For the text-containing cell, return its midpoint in (X, Y) coordinate format. 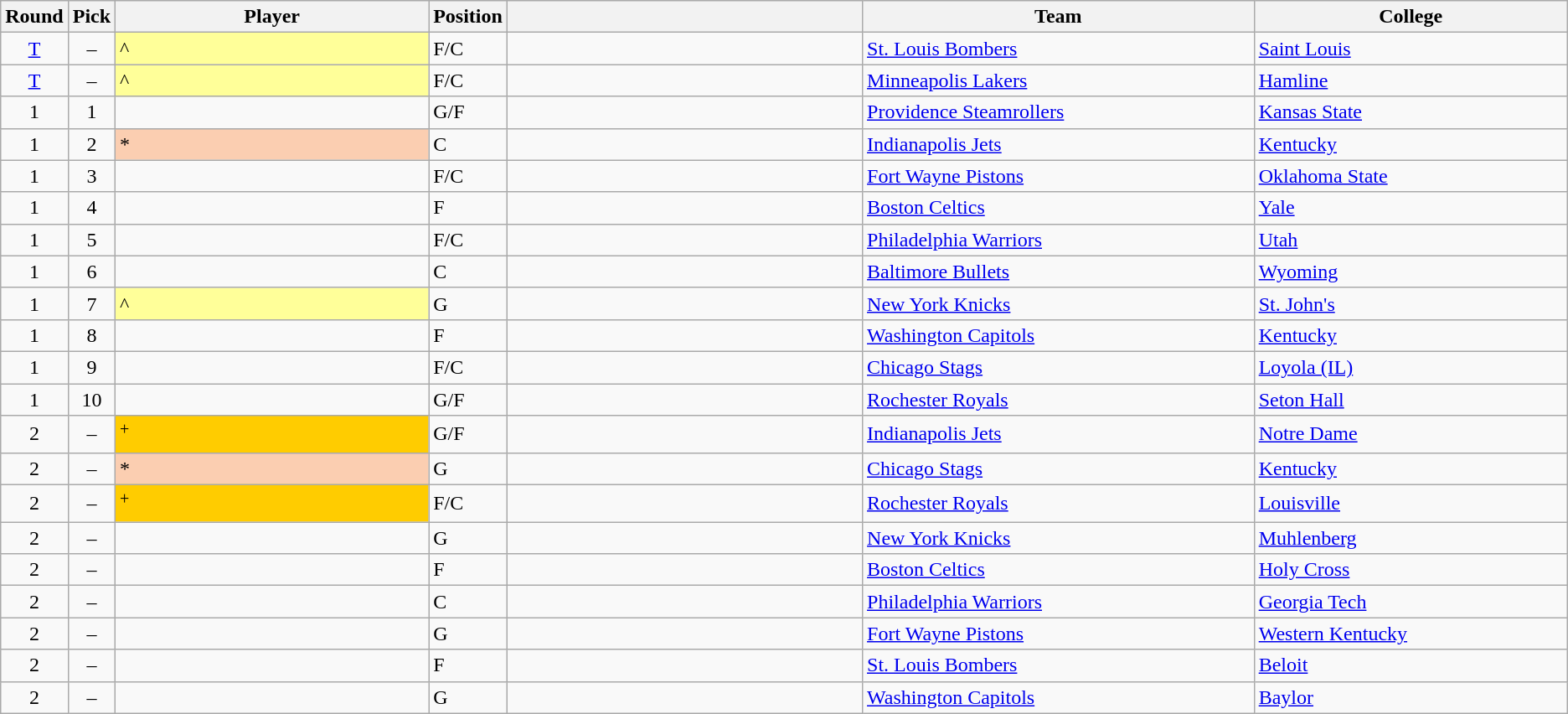
Muhlenberg (1411, 538)
10 (91, 400)
5 (91, 240)
Holy Cross (1411, 570)
Position (468, 17)
7 (91, 303)
3 (91, 176)
Baltimore Bullets (1059, 272)
Hamline (1411, 80)
Loyola (IL) (1411, 367)
Round (34, 17)
College (1411, 17)
Georgia Tech (1411, 602)
Team (1059, 17)
Minneapolis Lakers (1059, 80)
6 (91, 272)
4 (91, 208)
Yale (1411, 208)
Beloit (1411, 665)
9 (91, 367)
Notre Dame (1411, 434)
Player (272, 17)
Baylor (1411, 697)
Kansas State (1411, 112)
Louisville (1411, 503)
St. John's (1411, 303)
Wyoming (1411, 272)
Pick (91, 17)
Seton Hall (1411, 400)
Western Kentucky (1411, 634)
8 (91, 335)
Saint Louis (1411, 49)
Oklahoma State (1411, 176)
Providence Steamrollers (1059, 112)
Utah (1411, 240)
